Find where the given text appears and provide that cell's center as [x, y] coordinate. 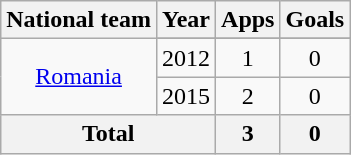
Apps [248, 20]
2015 [186, 96]
3 [248, 134]
Goals [315, 20]
National team [79, 20]
2 [248, 96]
1 [248, 58]
Total [108, 134]
Year [186, 20]
Romania [79, 77]
2012 [186, 58]
